Output the [X, Y] coordinate of the center of the cell containing the given text.  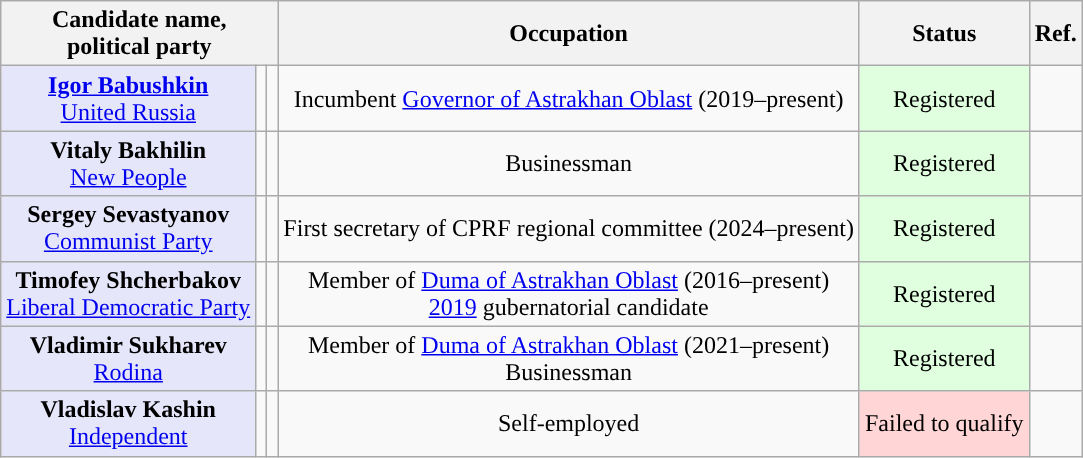
Failed to qualify [944, 424]
Candidate name,political party [140, 34]
Timofey ShcherbakovLiberal Democratic Party [128, 294]
Member of Duma of Astrakhan Oblast (2021–present)Businessman [569, 358]
Ref. [1056, 34]
Businessman [569, 164]
Member of Duma of Astrakhan Oblast (2016–present)2019 gubernatorial candidate [569, 294]
Status [944, 34]
Sergey SevastyanovCommunist Party [128, 228]
Vitaly BakhilinNew People [128, 164]
Self-employed [569, 424]
Occupation [569, 34]
Vladislav KashinIndependent [128, 424]
Vladimir SukharevRodina [128, 358]
First secretary of CPRF regional committee (2024–present) [569, 228]
Igor BabushkinUnited Russia [128, 98]
Incumbent Governor of Astrakhan Oblast (2019–present) [569, 98]
